Return the (x, y) coordinate for the center point of the cell that contains the specified text.  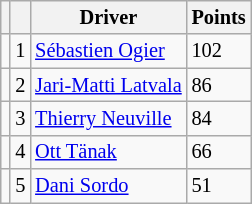
2 (20, 85)
Sébastien Ogier (108, 51)
4 (20, 152)
51 (219, 186)
Dani Sordo (108, 186)
Thierry Neuville (108, 118)
102 (219, 51)
Points (219, 17)
1 (20, 51)
5 (20, 186)
Driver (108, 17)
86 (219, 85)
3 (20, 118)
Jari-Matti Latvala (108, 85)
Ott Tänak (108, 152)
66 (219, 152)
84 (219, 118)
